Extract the [X, Y] coordinate from the center of the cell holding the provided text.  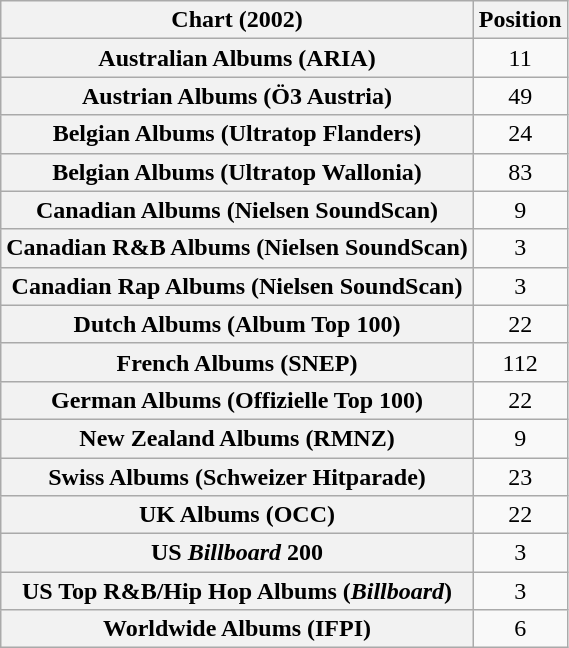
Worldwide Albums (IFPI) [238, 629]
German Albums (Offizielle Top 100) [238, 400]
US Top R&B/Hip Hop Albums (Billboard) [238, 591]
Australian Albums (ARIA) [238, 58]
Belgian Albums (Ultratop Flanders) [238, 134]
Swiss Albums (Schweizer Hitparade) [238, 477]
83 [520, 172]
11 [520, 58]
6 [520, 629]
49 [520, 96]
Canadian Albums (Nielsen SoundScan) [238, 210]
Position [520, 20]
French Albums (SNEP) [238, 362]
112 [520, 362]
23 [520, 477]
Dutch Albums (Album Top 100) [238, 324]
24 [520, 134]
Austrian Albums (Ö3 Austria) [238, 96]
Canadian R&B Albums (Nielsen SoundScan) [238, 248]
US Billboard 200 [238, 553]
UK Albums (OCC) [238, 515]
Canadian Rap Albums (Nielsen SoundScan) [238, 286]
New Zealand Albums (RMNZ) [238, 438]
Belgian Albums (Ultratop Wallonia) [238, 172]
Chart (2002) [238, 20]
